Output the (X, Y) coordinate of the center of the cell containing the given text.  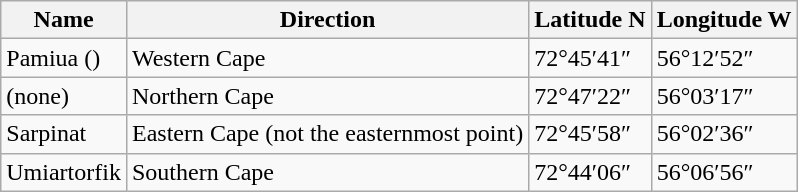
Northern Cape (327, 96)
56°02′36″ (724, 134)
Pamiua () (64, 58)
72°45′58″ (590, 134)
Umiartorfik (64, 172)
Direction (327, 20)
72°44′06″ (590, 172)
Eastern Cape (not the easternmost point) (327, 134)
Latitude N (590, 20)
56°06′56″ (724, 172)
Longitude W (724, 20)
72°45′41″ (590, 58)
(none) (64, 96)
56°12′52″ (724, 58)
Southern Cape (327, 172)
Sarpinat (64, 134)
72°47′22″ (590, 96)
Name (64, 20)
56°03′17″ (724, 96)
Western Cape (327, 58)
